Identify which cell holds the provided text, then report its [x, y] central coordinate. 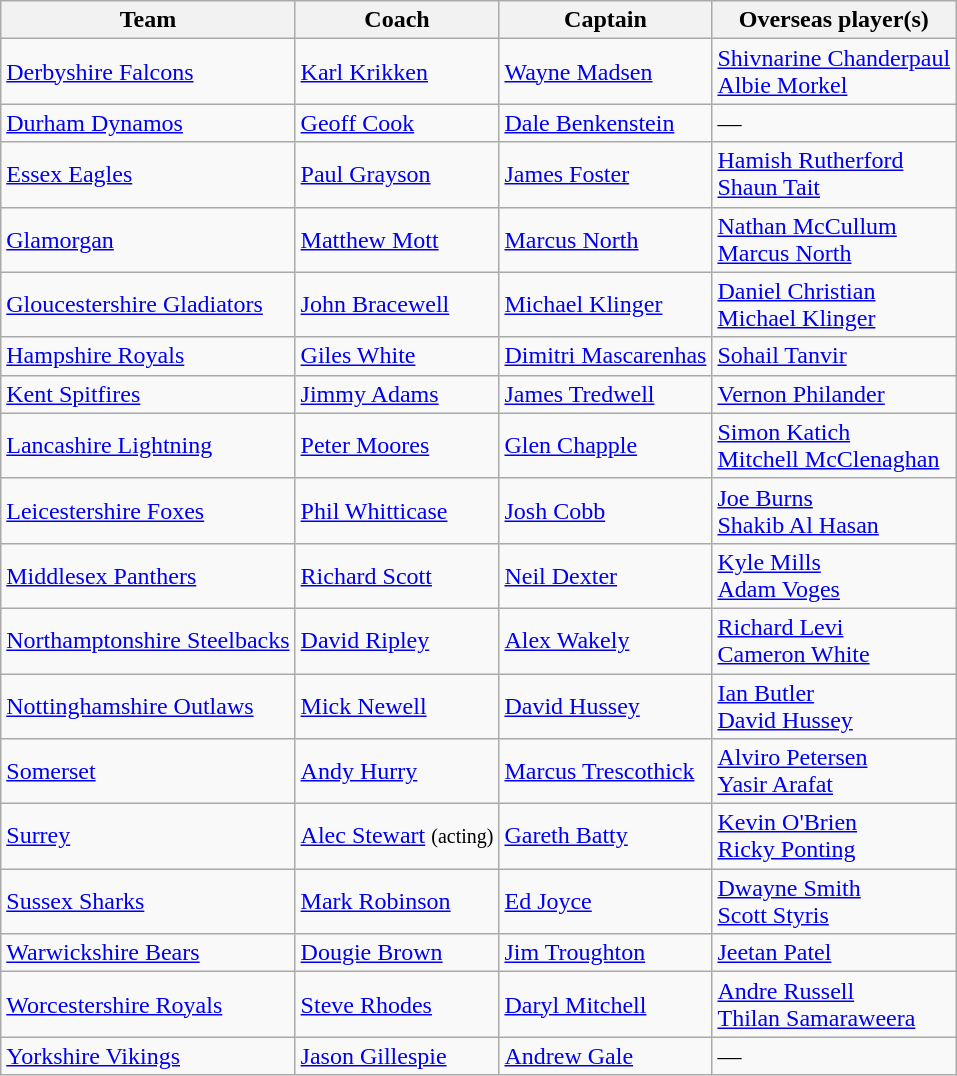
Glen Chapple [606, 446]
Mark Robinson [397, 902]
John Bracewell [397, 304]
Hampshire Royals [148, 356]
Andrew Gale [606, 1056]
Warwickshire Bears [148, 953]
Leicestershire Foxes [148, 510]
Geoff Cook [397, 123]
Neil Dexter [606, 576]
Phil Whitticase [397, 510]
Marcus North [606, 240]
Ed Joyce [606, 902]
Northamptonshire Steelbacks [148, 640]
Dwayne Smith Scott Styris [834, 902]
Jason Gillespie [397, 1056]
Durham Dynamos [148, 123]
Middlesex Panthers [148, 576]
Team [148, 20]
David Ripley [397, 640]
James Tredwell [606, 394]
Dimitri Mascarenhas [606, 356]
Kevin O'Brien Ricky Ponting [834, 836]
Jeetan Patel [834, 953]
Richard Scott [397, 576]
Jimmy Adams [397, 394]
Karl Krikken [397, 72]
Ian Butler David Hussey [834, 706]
Glamorgan [148, 240]
Nathan McCullum Marcus North [834, 240]
Sussex Sharks [148, 902]
Alviro Petersen Yasir Arafat [834, 772]
Richard Levi Cameron White [834, 640]
Derbyshire Falcons [148, 72]
Dale Benkenstein [606, 123]
Michael Klinger [606, 304]
Gloucestershire Gladiators [148, 304]
Essex Eagles [148, 174]
Dougie Brown [397, 953]
Paul Grayson [397, 174]
Captain [606, 20]
Overseas player(s) [834, 20]
Somerset [148, 772]
Surrey [148, 836]
Steve Rhodes [397, 1004]
Joe Burns Shakib Al Hasan [834, 510]
Jim Troughton [606, 953]
Coach [397, 20]
Josh Cobb [606, 510]
Matthew Mott [397, 240]
Peter Moores [397, 446]
Yorkshire Vikings [148, 1056]
Alec Stewart (acting) [397, 836]
Daryl Mitchell [606, 1004]
Vernon Philander [834, 394]
Nottinghamshire Outlaws [148, 706]
James Foster [606, 174]
Shivnarine Chanderpaul Albie Morkel [834, 72]
Daniel Christian Michael Klinger [834, 304]
Wayne Madsen [606, 72]
Andy Hurry [397, 772]
Simon Katich Mitchell McClenaghan [834, 446]
Kent Spitfires [148, 394]
Worcestershire Royals [148, 1004]
Andre Russell Thilan Samaraweera [834, 1004]
Lancashire Lightning [148, 446]
Giles White [397, 356]
Kyle Mills Adam Voges [834, 576]
Marcus Trescothick [606, 772]
David Hussey [606, 706]
Hamish Rutherford Shaun Tait [834, 174]
Alex Wakely [606, 640]
Sohail Tanvir [834, 356]
Mick Newell [397, 706]
Gareth Batty [606, 836]
